Scan for the cell matching the given text and deliver its (x, y) coordinate at center. 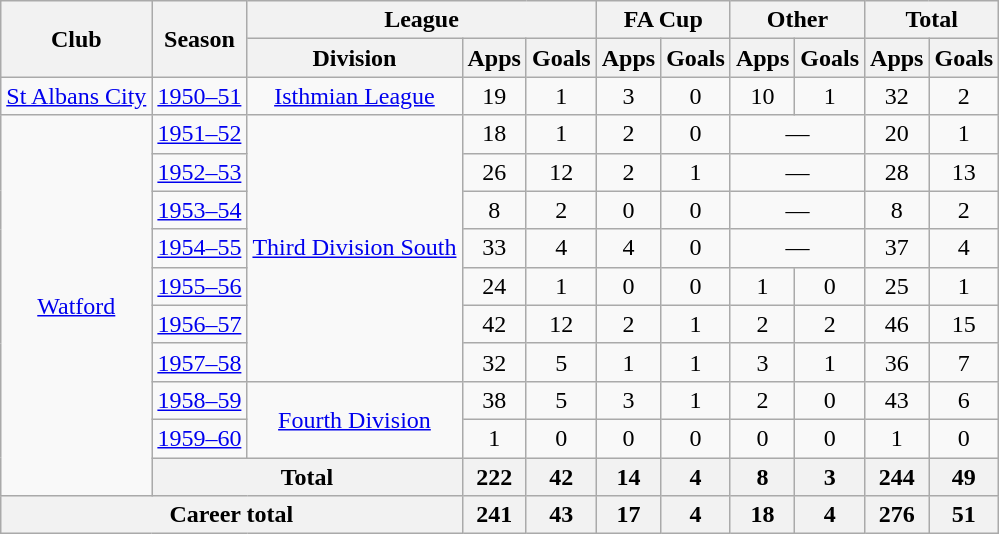
6 (964, 400)
276 (897, 515)
1955–56 (200, 286)
Other (797, 20)
10 (762, 96)
46 (897, 324)
38 (494, 400)
1958–59 (200, 400)
1953–54 (200, 210)
Fourth Division (354, 419)
49 (964, 477)
1952–53 (200, 172)
1954–55 (200, 248)
1959–60 (200, 438)
36 (897, 362)
24 (494, 286)
37 (897, 248)
17 (628, 515)
Career total (232, 515)
1950–51 (200, 96)
222 (494, 477)
Isthmian League (354, 96)
19 (494, 96)
Division (354, 58)
League (422, 20)
Season (200, 39)
241 (494, 515)
33 (494, 248)
244 (897, 477)
15 (964, 324)
28 (897, 172)
FA Cup (663, 20)
13 (964, 172)
7 (964, 362)
14 (628, 477)
St Albans City (76, 96)
1957–58 (200, 362)
25 (897, 286)
Club (76, 39)
1951–52 (200, 134)
20 (897, 134)
Watford (76, 306)
26 (494, 172)
51 (964, 515)
1956–57 (200, 324)
Third Division South (354, 248)
